From the cell containing the given text, extract its center point as (X, Y) coordinate. 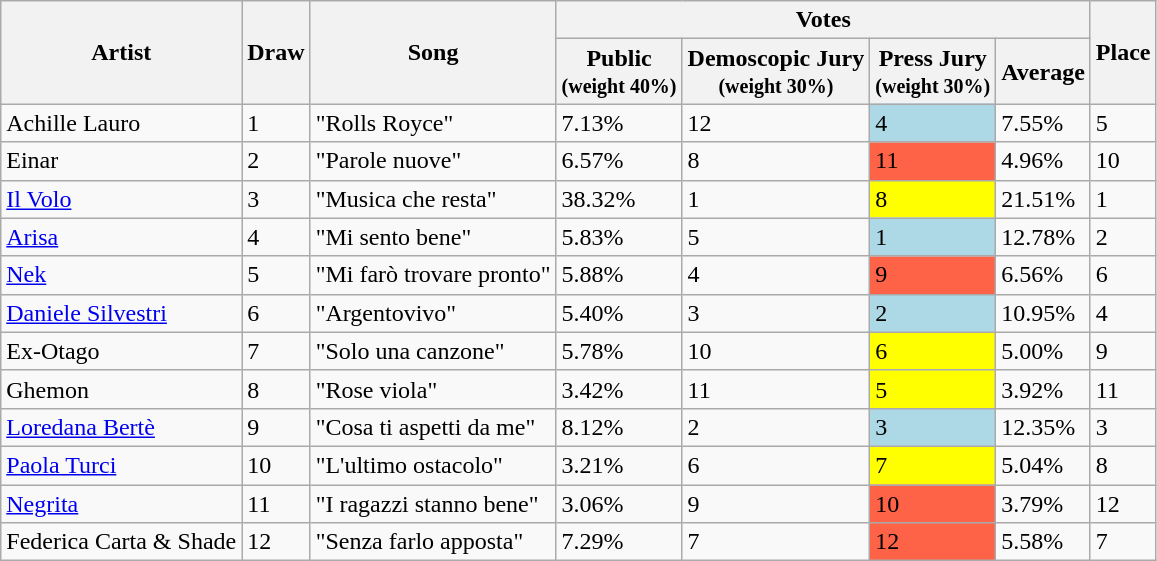
5.88% (619, 275)
7.29% (619, 542)
5.40% (619, 313)
7.13% (619, 123)
"Mi farò trovare pronto" (433, 275)
3.79% (1044, 503)
10.95% (1044, 313)
Federica Carta & Shade (122, 542)
"Rose viola" (433, 389)
Loredana Bertè (122, 427)
Ex-Otago (122, 351)
6.56% (1044, 275)
"Cosa ti aspetti da me" (433, 427)
"Argentovivo" (433, 313)
5.58% (1044, 542)
"Mi sento bene" (433, 237)
5.78% (619, 351)
Average (1044, 72)
3.92% (1044, 389)
Ghemon (122, 389)
Il Volo (122, 199)
Place (1123, 52)
Paola Turci (122, 465)
Artist (122, 52)
Press Jury(weight 30%) (933, 72)
"L'ultimo ostacolo" (433, 465)
"Solo una canzone" (433, 351)
3.21% (619, 465)
Public(weight 40%) (619, 72)
6.57% (619, 161)
5.04% (1044, 465)
Daniele Silvestri (122, 313)
21.51% (1044, 199)
Song (433, 52)
12.35% (1044, 427)
Draw (276, 52)
"Musica che resta" (433, 199)
Votes (823, 20)
7.55% (1044, 123)
3.42% (619, 389)
3.06% (619, 503)
Negrita (122, 503)
12.78% (1044, 237)
"Senza farlo apposta" (433, 542)
Arisa (122, 237)
5.83% (619, 237)
8.12% (619, 427)
"I ragazzi stanno bene" (433, 503)
"Rolls Royce" (433, 123)
4.96% (1044, 161)
Achille Lauro (122, 123)
5.00% (1044, 351)
Einar (122, 161)
"Parole nuove" (433, 161)
Demoscopic Jury(weight 30%) (776, 72)
Nek (122, 275)
38.32% (619, 199)
